Determine the (x, y) coordinate at the center of the cell enclosing the given text.  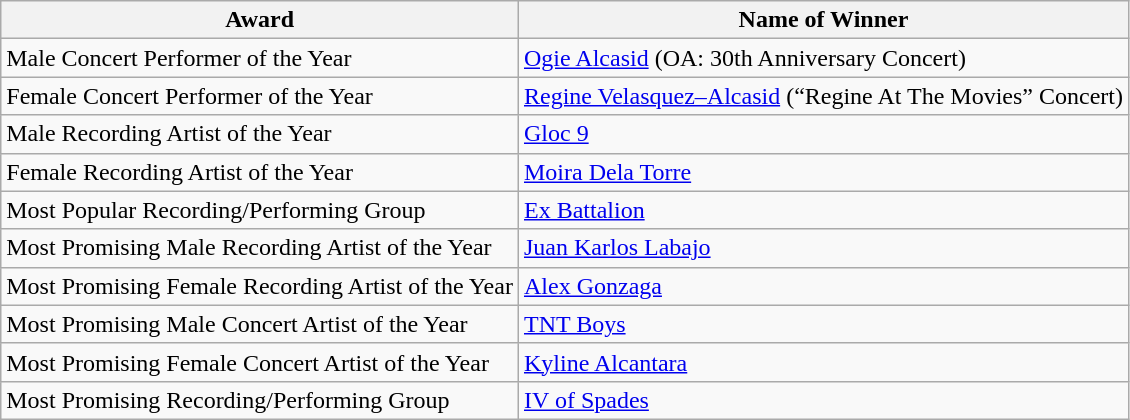
Alex Gonzaga (823, 286)
Ex Battalion (823, 210)
IV of Spades (823, 400)
Regine Velasquez–Alcasid (“Regine At The Movies” Concert) (823, 96)
TNT Boys (823, 324)
Male Recording Artist of the Year (260, 134)
Kyline Alcantara (823, 362)
Female Recording Artist of the Year (260, 172)
Name of Winner (823, 20)
Most Promising Male Concert Artist of the Year (260, 324)
Juan Karlos Labajo (823, 248)
Ogie Alcasid (OA: 30th Anniversary Concert) (823, 58)
Award (260, 20)
Most Promising Female Concert Artist of the Year (260, 362)
Male Concert Performer of the Year (260, 58)
Most Promising Male Recording Artist of the Year (260, 248)
Female Concert Performer of the Year (260, 96)
Most Promising Female Recording Artist of the Year (260, 286)
Gloc 9 (823, 134)
Most Promising Recording/Performing Group (260, 400)
Most Popular Recording/Performing Group (260, 210)
Moira Dela Torre (823, 172)
